Pinpoint the cell where the given text exists, returning its (x, y) midpoint coordinate. 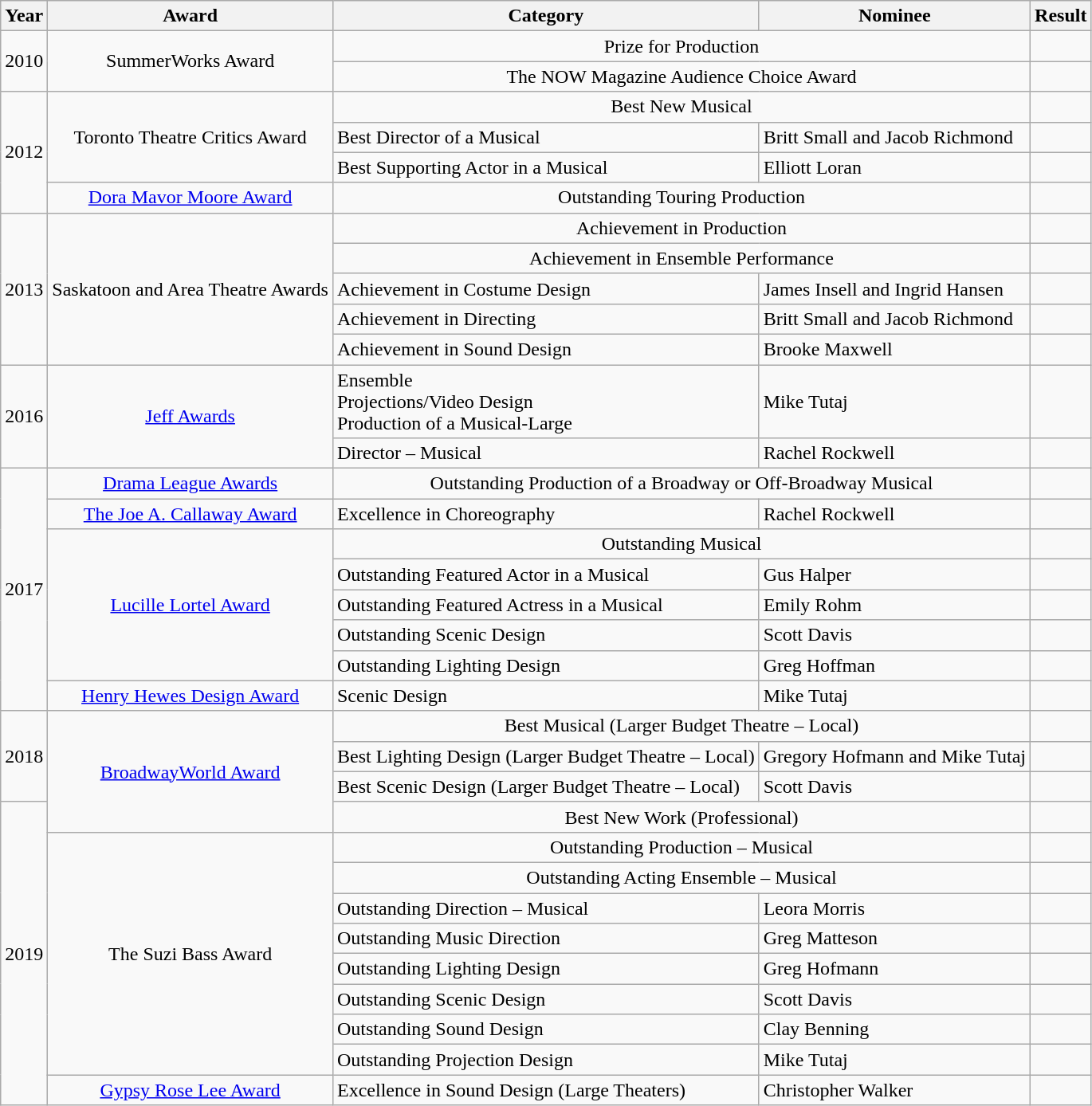
Best New Work (Professional) (681, 817)
Outstanding Musical (681, 544)
Excellence in Choreography (545, 514)
The Joe A. Callaway Award (191, 514)
Greg Hofmann (894, 969)
Gus Halper (894, 575)
Category (545, 16)
Result (1061, 16)
Gypsy Rose Lee Award (191, 1090)
2012 (24, 152)
Outstanding Featured Actress in a Musical (545, 605)
Prize for Production (681, 46)
Saskatoon and Area Theatre Awards (191, 288)
Outstanding Direction – Musical (545, 908)
Best Director of a Musical (545, 137)
BroadwayWorld Award (191, 771)
Christopher Walker (894, 1090)
Jeff Awards (191, 417)
The Suzi Bass Award (191, 953)
Outstanding Featured Actor in a Musical (545, 575)
Achievement in Costume Design (545, 288)
Brooke Maxwell (894, 349)
Henry Hewes Design Award (191, 696)
SummerWorks Award (191, 61)
Greg Hoffman (894, 665)
Dora Mavor Moore Award (191, 198)
2013 (24, 288)
Best New Musical (681, 107)
Outstanding Projection Design (545, 1060)
Elliott Loran (894, 167)
The NOW Magazine Audience Choice Award (681, 76)
Best Musical (Larger Budget Theatre – Local) (681, 726)
2018 (24, 756)
Award (191, 16)
2010 (24, 61)
Achievement in Ensemble Performance (681, 258)
2017 (24, 590)
Clay Benning (894, 1030)
Lucille Lortel Award (191, 605)
Outstanding Acting Ensemble – Musical (681, 877)
Scenic Design (545, 696)
Year (24, 16)
Outstanding Music Direction (545, 939)
Greg Matteson (894, 939)
Toronto Theatre Critics Award (191, 137)
Emily Rohm (894, 605)
Leora Morris (894, 908)
2019 (24, 953)
Achievement in Directing (545, 319)
Achievement in Sound Design (545, 349)
Best Scenic Design (Larger Budget Theatre – Local) (545, 786)
Gregory Hofmann and Mike Tutaj (894, 756)
James Insell and Ingrid Hansen (894, 288)
Outstanding Touring Production (681, 198)
Excellence in Sound Design (Large Theaters) (545, 1090)
Nominee (894, 16)
Achievement in Production (681, 228)
Outstanding Production – Musical (681, 847)
EnsembleProjections/Video DesignProduction of a Musical-Large (545, 402)
Best Lighting Design (Larger Budget Theatre – Local) (545, 756)
Director – Musical (545, 453)
Outstanding Sound Design (545, 1030)
Best Supporting Actor in a Musical (545, 167)
Outstanding Production of a Broadway or Off-Broadway Musical (681, 484)
2016 (24, 417)
Drama League Awards (191, 484)
